Identify which cell holds the provided text, then report its [x, y] central coordinate. 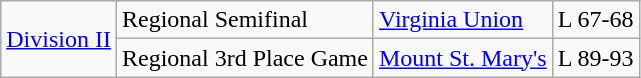
Regional 3rd Place Game [244, 58]
L 89-93 [596, 58]
L 67-68 [596, 20]
Mount St. Mary's [462, 58]
Regional Semifinal [244, 20]
Virginia Union [462, 20]
Division II [59, 39]
